Return the (x, y) coordinate for the center point of the cell that contains the specified text.  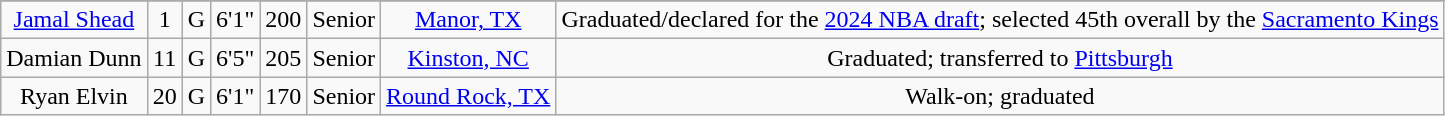
11 (164, 58)
Ryan Elvin (74, 96)
1 (164, 20)
Jamal Shead (74, 20)
Graduated/declared for the 2024 NBA draft; selected 45th overall by the Sacramento Kings (1000, 20)
Manor, TX (468, 20)
6'5" (236, 58)
Damian Dunn (74, 58)
200 (284, 20)
Walk-on; graduated (1000, 96)
Kinston, NC (468, 58)
Graduated; transferred to Pittsburgh (1000, 58)
Round Rock, TX (468, 96)
20 (164, 96)
205 (284, 58)
170 (284, 96)
